Provide the (x, y) coordinate of the cell's center where the given text is located.  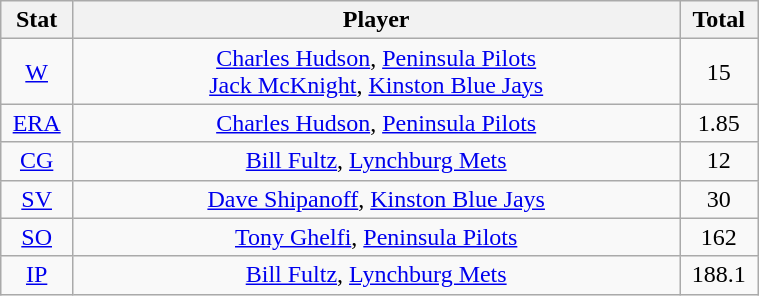
15 (719, 72)
Tony Ghelfi, Peninsula Pilots (376, 237)
12 (719, 161)
Player (376, 20)
CG (37, 161)
Total (719, 20)
SV (37, 199)
W (37, 72)
SO (37, 237)
188.1 (719, 275)
Stat (37, 20)
Dave Shipanoff, Kinston Blue Jays (376, 199)
1.85 (719, 123)
162 (719, 237)
ERA (37, 123)
IP (37, 275)
30 (719, 199)
Charles Hudson, Peninsula Pilots (376, 123)
Charles Hudson, Peninsula Pilots Jack McKnight, Kinston Blue Jays (376, 72)
